Find where the given text appears and provide that cell's center as (X, Y) coordinate. 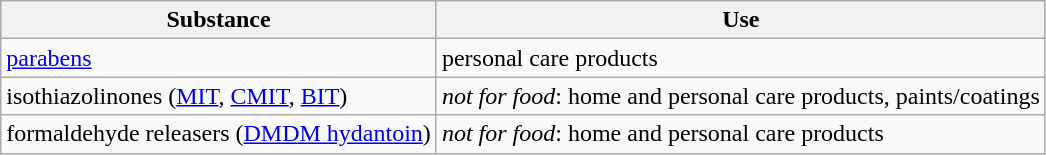
parabens (219, 58)
isothiazolinones (MIT, CMIT, BIT) (219, 96)
Use (740, 20)
not for food: home and personal care products, paints/coatings (740, 96)
formaldehyde releasers (DMDM hydantoin) (219, 134)
Substance (219, 20)
personal care products (740, 58)
not for food: home and personal care products (740, 134)
